Output the (X, Y) coordinate of the center of the cell containing the given text.  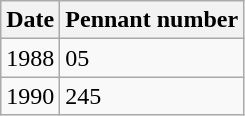
1988 (30, 58)
245 (152, 96)
1990 (30, 96)
Date (30, 20)
05 (152, 58)
Pennant number (152, 20)
